Determine the (x, y) coordinate at the center of the cell enclosing the given text.  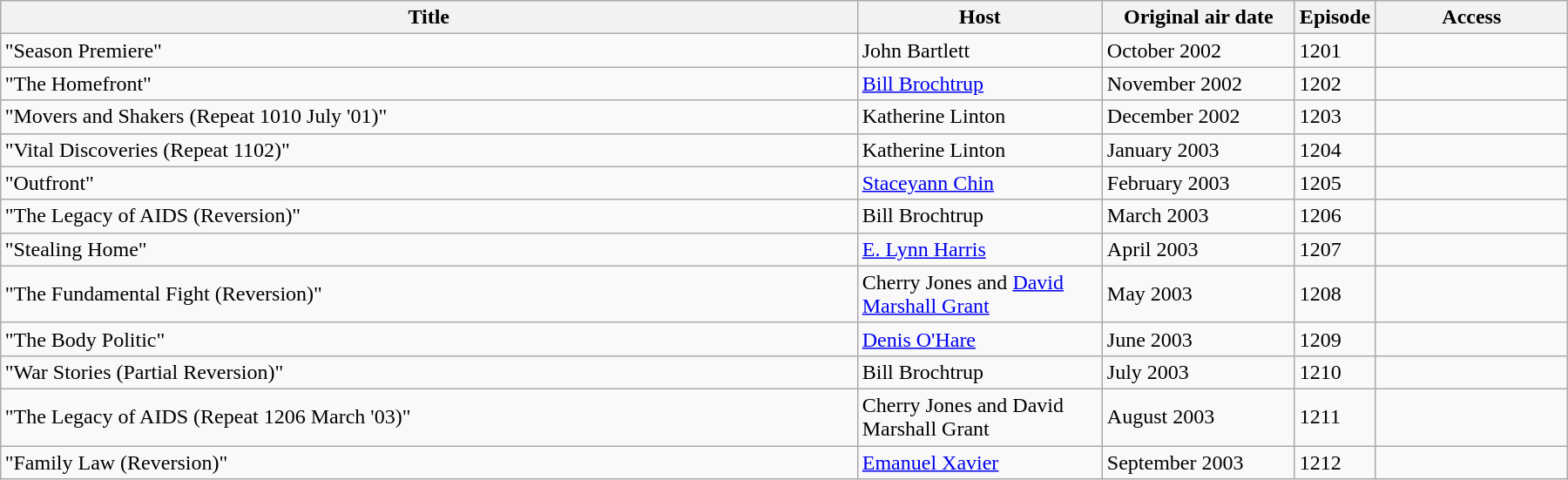
1203 (1335, 117)
"The Body Politic" (429, 339)
December 2002 (1199, 117)
1212 (1335, 463)
September 2003 (1199, 463)
E. Lynn Harris (979, 249)
March 2003 (1199, 216)
Original air date (1199, 17)
1211 (1335, 416)
Denis O'Hare (979, 339)
1205 (1335, 183)
"The Homefront" (429, 84)
February 2003 (1199, 183)
October 2002 (1199, 51)
1208 (1335, 294)
Staceyann Chin (979, 183)
"Movers and Shakers (Repeat 1010 July '01)" (429, 117)
1204 (1335, 150)
"Vital Discoveries (Repeat 1102)" (429, 150)
July 2003 (1199, 372)
June 2003 (1199, 339)
"War Stories (Partial Reversion)" (429, 372)
Host (979, 17)
August 2003 (1199, 416)
1201 (1335, 51)
May 2003 (1199, 294)
"The Fundamental Fight (Reversion)" (429, 294)
Access (1472, 17)
"Family Law (Reversion)" (429, 463)
1210 (1335, 372)
"Season Premiere" (429, 51)
John Bartlett (979, 51)
1206 (1335, 216)
"Outfront" (429, 183)
Episode (1335, 17)
"Stealing Home" (429, 249)
1202 (1335, 84)
November 2002 (1199, 84)
1207 (1335, 249)
1209 (1335, 339)
Emanuel Xavier (979, 463)
Title (429, 17)
"The Legacy of AIDS (Repeat 1206 March '03)" (429, 416)
January 2003 (1199, 150)
"The Legacy of AIDS (Reversion)" (429, 216)
April 2003 (1199, 249)
